Find where the given text appears and provide that cell's center as [x, y] coordinate. 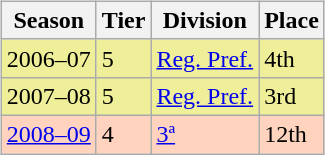
Tier [124, 20]
12th [292, 134]
Season [48, 20]
Division [205, 20]
4th [292, 58]
Place [292, 20]
4 [124, 134]
3rd [292, 96]
2007–08 [48, 96]
2008–09 [48, 134]
2006–07 [48, 58]
3ª [205, 134]
